Extract the (x, y) coordinate from the center of the cell holding the provided text.  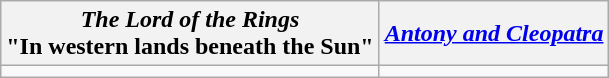
The Lord of the Rings"In western lands beneath the Sun" (190, 34)
Antony and Cleopatra (494, 34)
